Output the [X, Y] coordinate of the center of the cell containing the given text.  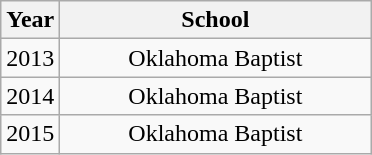
Year [30, 20]
2013 [30, 58]
2015 [30, 134]
School [216, 20]
2014 [30, 96]
